Locate the cell with the specified text and output its (x, y) center coordinate. 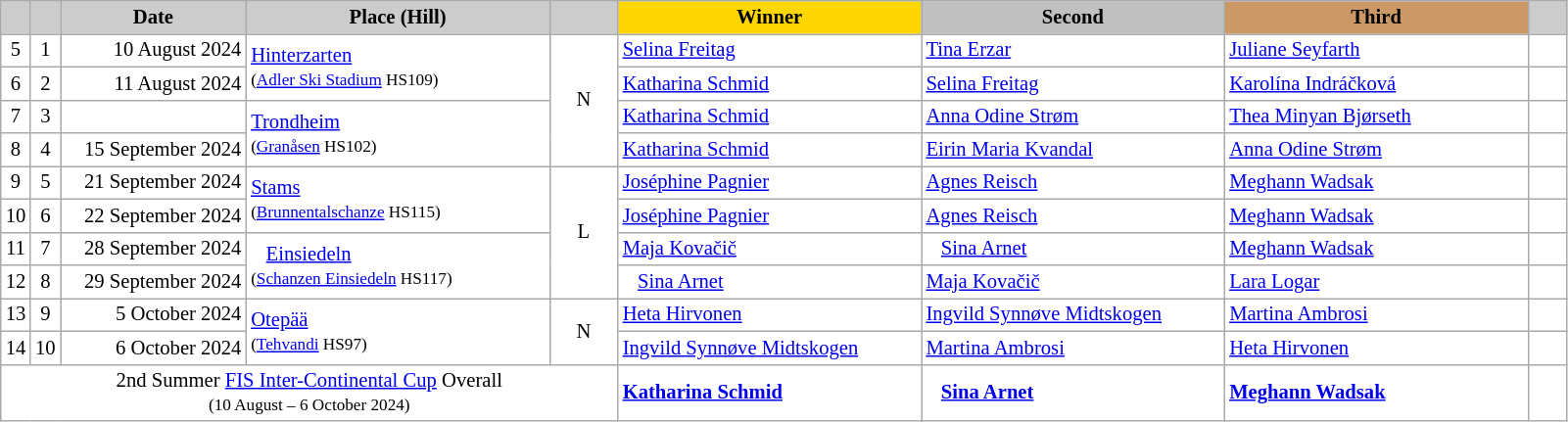
5 October 2024 (154, 314)
21 September 2024 (154, 182)
L (584, 231)
28 September 2024 (154, 249)
2nd Summer FIS Inter-Continental Cup Overall(10 August – 6 October 2024) (309, 393)
12 (16, 281)
14 (16, 348)
4 (45, 150)
22 September 2024 (154, 215)
Eirin Maria Kvandal (1072, 150)
2 (45, 83)
15 September 2024 (154, 150)
3 (45, 117)
Einsiedeln(Schanzen Einsiedeln HS117) (398, 265)
6 October 2024 (154, 348)
Karolína Indráčková (1376, 83)
13 (16, 314)
Second (1072, 17)
Third (1376, 17)
Date (154, 17)
Juliane Seyfarth (1376, 50)
11 August 2024 (154, 83)
29 September 2024 (154, 281)
10 August 2024 (154, 50)
Place (Hill) (398, 17)
Stams(Brunnentalschanze HS115) (398, 199)
Winner (770, 17)
Tina Erzar (1072, 50)
Trondheim(Granåsen HS102) (398, 133)
Lara Logar (1376, 281)
Thea Minyan Bjørseth (1376, 117)
Hinterzarten(Adler Ski Stadium HS109) (398, 67)
Otepää(Tehvandi HS97) (398, 331)
11 (16, 249)
1 (45, 50)
